Identify which cell holds the provided text, then report its (x, y) central coordinate. 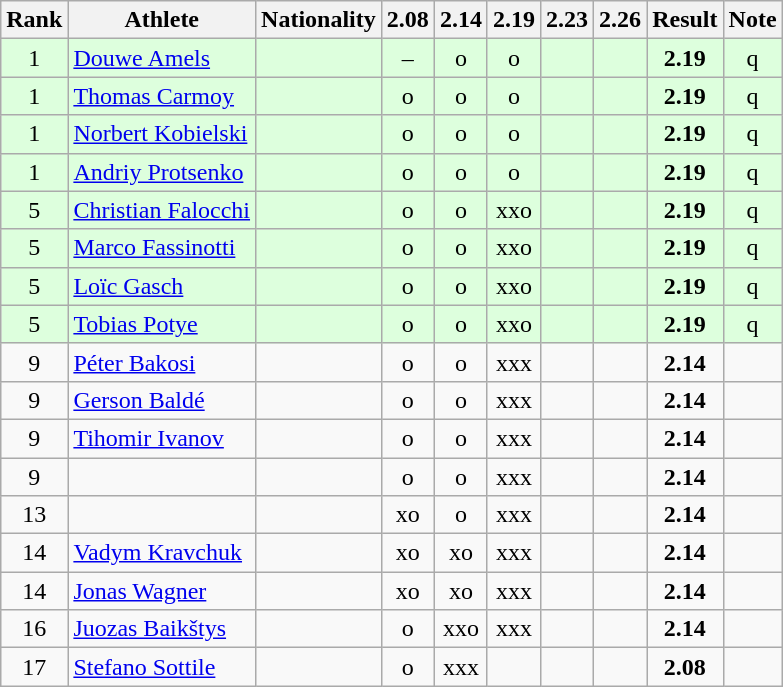
Péter Bakosi (162, 362)
Rank (34, 20)
Juozas Baikštys (162, 629)
2.23 (566, 20)
Nationality (319, 20)
Tobias Potye (162, 324)
Vadym Kravchuk (162, 553)
17 (34, 667)
Gerson Baldé (162, 400)
Christian Falocchi (162, 210)
16 (34, 629)
2.26 (620, 20)
Result (685, 20)
Douwe Amels (162, 58)
Loïc Gasch (162, 286)
Marco Fassinotti (162, 248)
Jonas Wagner (162, 591)
13 (34, 515)
Note (752, 20)
Athlete (162, 20)
Thomas Carmoy (162, 96)
Andriy Protsenko (162, 172)
Stefano Sottile (162, 667)
Norbert Kobielski (162, 134)
Tihomir Ivanov (162, 438)
– (408, 58)
